From the cell containing the given text, extract its center point as (x, y) coordinate. 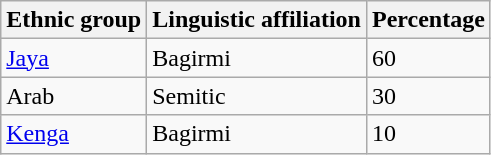
Percentage (428, 20)
Jaya (74, 58)
Linguistic affiliation (257, 20)
Arab (74, 96)
10 (428, 134)
30 (428, 96)
Semitic (257, 96)
Ethnic group (74, 20)
Kenga (74, 134)
60 (428, 58)
